Scan for the cell matching the given text and deliver its [X, Y] coordinate at center. 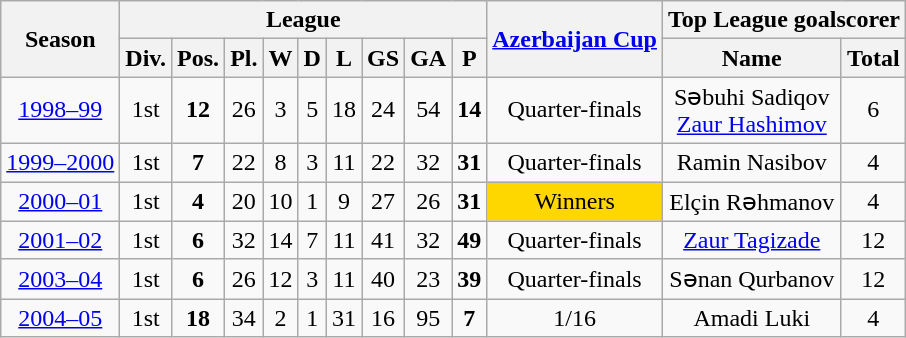
1/16 [575, 318]
2000–01 [60, 202]
2001–02 [60, 240]
8 [280, 162]
Season [60, 39]
D [312, 58]
39 [470, 279]
2 [280, 318]
Name [752, 58]
16 [384, 318]
2004–05 [60, 318]
41 [384, 240]
Amadi Luki [752, 318]
20 [244, 202]
Zaur Tagizade [752, 240]
Səbuhi Sadiqov Zaur Hashimov [752, 110]
Elçin Rəhmanov [752, 202]
24 [384, 110]
GS [384, 58]
GA [428, 58]
23 [428, 279]
40 [384, 279]
L [344, 58]
Div. [146, 58]
Pl. [244, 58]
34 [244, 318]
Azerbaijan Cup [575, 39]
Top League goalscorer [784, 20]
League [304, 20]
W [280, 58]
95 [428, 318]
9 [344, 202]
49 [470, 240]
P [470, 58]
1999–2000 [60, 162]
5 [312, 110]
Winners [575, 202]
Sənan Qurbanov [752, 279]
54 [428, 110]
Ramin Nasibov [752, 162]
2003–04 [60, 279]
27 [384, 202]
1998–99 [60, 110]
10 [280, 202]
Pos. [198, 58]
Total [873, 58]
